Extract the (X, Y) coordinate from the center of the cell holding the provided text.  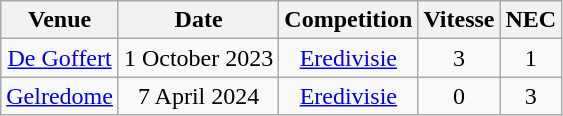
Vitesse (459, 20)
Gelredome (60, 96)
Venue (60, 20)
1 (531, 58)
0 (459, 96)
NEC (531, 20)
De Goffert (60, 58)
Date (198, 20)
7 April 2024 (198, 96)
Competition (348, 20)
1 October 2023 (198, 58)
